Scan for the cell matching the given text and deliver its [x, y] coordinate at center. 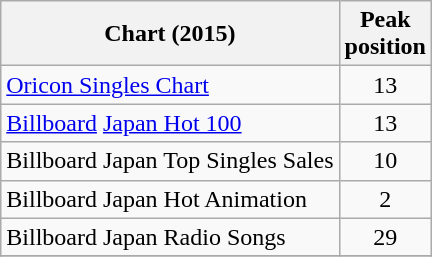
Peakposition [385, 34]
Chart (2015) [170, 34]
Billboard Japan Radio Songs [170, 237]
Oricon Singles Chart [170, 85]
29 [385, 237]
Billboard Japan Hot 100 [170, 123]
Billboard Japan Top Singles Sales [170, 161]
10 [385, 161]
2 [385, 199]
Billboard Japan Hot Animation [170, 199]
